Return the [x, y] coordinate for the center point of the cell that contains the specified text.  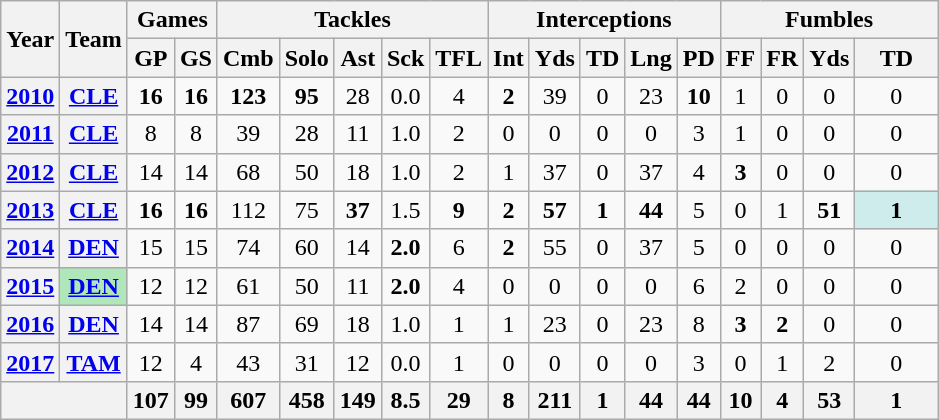
2015 [30, 286]
TFL [459, 58]
Team [94, 39]
87 [248, 324]
Int [509, 58]
53 [830, 400]
112 [248, 210]
Interceptions [604, 20]
Solo [306, 58]
69 [306, 324]
107 [150, 400]
74 [248, 248]
Tackles [352, 20]
2013 [30, 210]
2017 [30, 362]
75 [306, 210]
2010 [30, 96]
9 [459, 210]
GS [196, 58]
Sck [405, 58]
Games [172, 20]
Lng [651, 58]
99 [196, 400]
607 [248, 400]
GP [150, 58]
2011 [30, 134]
95 [306, 96]
Cmb [248, 58]
60 [306, 248]
PD [698, 58]
57 [554, 210]
Ast [358, 58]
TAM [94, 362]
458 [306, 400]
149 [358, 400]
51 [830, 210]
29 [459, 400]
211 [554, 400]
43 [248, 362]
Fumbles [829, 20]
123 [248, 96]
Year [30, 39]
2016 [30, 324]
1.5 [405, 210]
8.5 [405, 400]
2012 [30, 172]
68 [248, 172]
FR [782, 58]
55 [554, 248]
61 [248, 286]
31 [306, 362]
FF [740, 58]
2014 [30, 248]
